Find where the given text appears and provide that cell's center as [X, Y] coordinate. 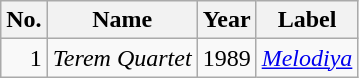
Label [307, 20]
1 [24, 58]
Melodiya [307, 58]
1989 [226, 58]
Terem Quartet [122, 58]
Name [122, 20]
Year [226, 20]
No. [24, 20]
